Search for the cell housing the specified text and yield its [X, Y] center coordinate. 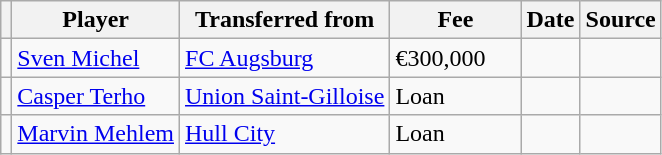
Date [550, 20]
Transferred from [285, 20]
Fee [456, 20]
Marvin Mehlem [96, 134]
Sven Michel [96, 58]
Hull City [285, 134]
FC Augsburg [285, 58]
Union Saint-Gilloise [285, 96]
Player [96, 20]
€300,000 [456, 58]
Casper Terho [96, 96]
Source [620, 20]
